From the cell containing the given text, extract its center point as [x, y] coordinate. 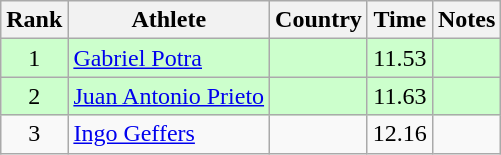
Rank [34, 20]
11.63 [400, 96]
Time [400, 20]
Notes [466, 20]
2 [34, 96]
11.53 [400, 58]
Gabriel Potra [169, 58]
Juan Antonio Prieto [169, 96]
1 [34, 58]
3 [34, 134]
Ingo Geffers [169, 134]
Country [319, 20]
Athlete [169, 20]
12.16 [400, 134]
